Detect which cell encompasses the target text, then output its [X, Y] center coordinate. 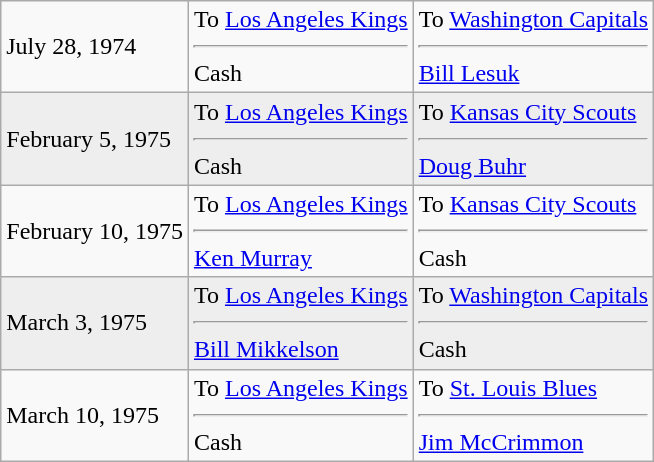
March 10, 1975 [95, 415]
July 28, 1974 [95, 47]
February 5, 1975 [95, 139]
To Los Angeles KingsKen Murray [300, 231]
To Los Angeles KingsBill Mikkelson [300, 323]
February 10, 1975 [95, 231]
To St. Louis BluesJim McCrimmon [533, 415]
To Kansas City ScoutsDoug Buhr [533, 139]
To Kansas City ScoutsCash [533, 231]
To Washington CapitalsBill Lesuk [533, 47]
To Washington CapitalsCash [533, 323]
March 3, 1975 [95, 323]
